Detect which cell encompasses the target text, then output its [x, y] center coordinate. 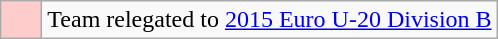
Team relegated to 2015 Euro U-20 Division B [270, 20]
